Search for the cell housing the specified text and yield its (X, Y) center coordinate. 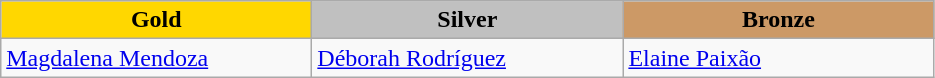
Elaine Paixão (778, 58)
Bronze (778, 20)
Déborah Rodríguez (468, 58)
Gold (156, 20)
Silver (468, 20)
Magdalena Mendoza (156, 58)
